Locate the cell with the specified text and output its [X, Y] center coordinate. 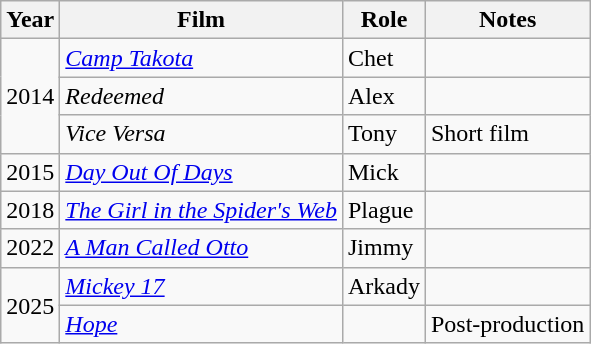
2025 [30, 305]
Role [384, 20]
Mickey 17 [202, 286]
Arkady [384, 286]
2014 [30, 96]
Redeemed [202, 96]
Notes [507, 20]
Post-production [507, 324]
Jimmy [384, 248]
Year [30, 20]
Short film [507, 134]
2018 [30, 210]
2015 [30, 172]
The Girl in the Spider's Web [202, 210]
Camp Takota [202, 58]
A Man Called Otto [202, 248]
Film [202, 20]
Day Out Of Days [202, 172]
Tony [384, 134]
Chet [384, 58]
Mick [384, 172]
Plague [384, 210]
2022 [30, 248]
Alex [384, 96]
Hope [202, 324]
Vice Versa [202, 134]
